From the cell containing the given text, extract its center point as [X, Y] coordinate. 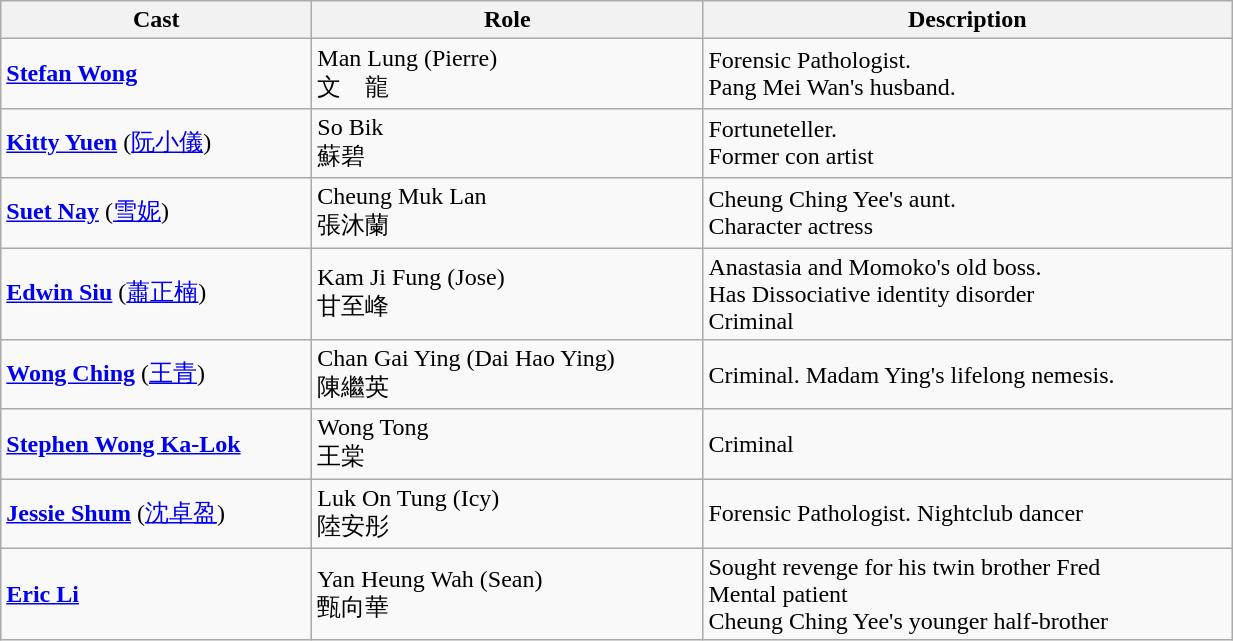
Yan Heung Wah (Sean) 甄向華 [508, 594]
Edwin Siu (蕭正楠) [156, 294]
Cheung Muk Lan 張沐蘭 [508, 213]
Man Lung (Pierre) 文 龍 [508, 74]
Anastasia and Momoko's old boss. Has Dissociative identity disorder Criminal [968, 294]
Wong Tong 王棠 [508, 444]
Stefan Wong [156, 74]
Kitty Yuen (阮小儀) [156, 143]
Fortuneteller. Former con artist [968, 143]
Criminal [968, 444]
Forensic Pathologist. Pang Mei Wan's husband. [968, 74]
Wong Ching (王青) [156, 375]
Cast [156, 20]
Description [968, 20]
Criminal. Madam Ying's lifelong nemesis. [968, 375]
Role [508, 20]
Forensic Pathologist. Nightclub dancer [968, 514]
Luk On Tung (Icy) 陸安彤 [508, 514]
Cheung Ching Yee's aunt. Character actress [968, 213]
Sought revenge for his twin brother Fred Mental patient Cheung Ching Yee's younger half-brother [968, 594]
Suet Nay (雪妮) [156, 213]
Jessie Shum (沈卓盈) [156, 514]
Eric Li [156, 594]
Stephen Wong Ka-Lok [156, 444]
So Bik 蘇碧 [508, 143]
Chan Gai Ying (Dai Hao Ying) 陳繼英 [508, 375]
Kam Ji Fung (Jose) 甘至峰 [508, 294]
